Pinpoint the cell where the given text exists, returning its [X, Y] midpoint coordinate. 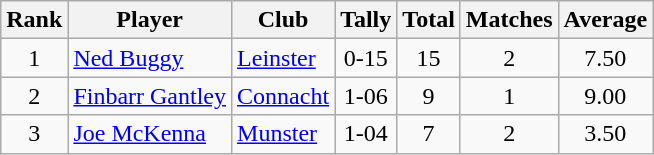
Leinster [284, 58]
7 [429, 134]
1-06 [366, 96]
3.50 [606, 134]
3 [34, 134]
Ned Buggy [150, 58]
Rank [34, 20]
1-04 [366, 134]
7.50 [606, 58]
Joe McKenna [150, 134]
0-15 [366, 58]
Finbarr Gantley [150, 96]
Player [150, 20]
Tally [366, 20]
15 [429, 58]
9 [429, 96]
9.00 [606, 96]
Connacht [284, 96]
Munster [284, 134]
Total [429, 20]
Average [606, 20]
Matches [509, 20]
Club [284, 20]
